Capture the cell that displays the provided text and extract its [X, Y] central coordinate. 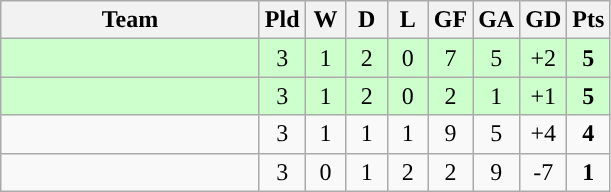
7 [450, 58]
GD [544, 20]
4 [588, 134]
L [408, 20]
Team [130, 20]
D [366, 20]
W [326, 20]
GF [450, 20]
Pts [588, 20]
+1 [544, 96]
+4 [544, 134]
GA [496, 20]
+2 [544, 58]
-7 [544, 172]
Pld [282, 20]
